Locate the cell with the specified text and output its (X, Y) center coordinate. 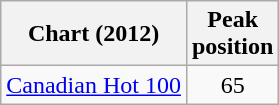
Peakposition (232, 34)
Chart (2012) (94, 34)
Canadian Hot 100 (94, 85)
65 (232, 85)
